Search for the cell housing the specified text and yield its [x, y] center coordinate. 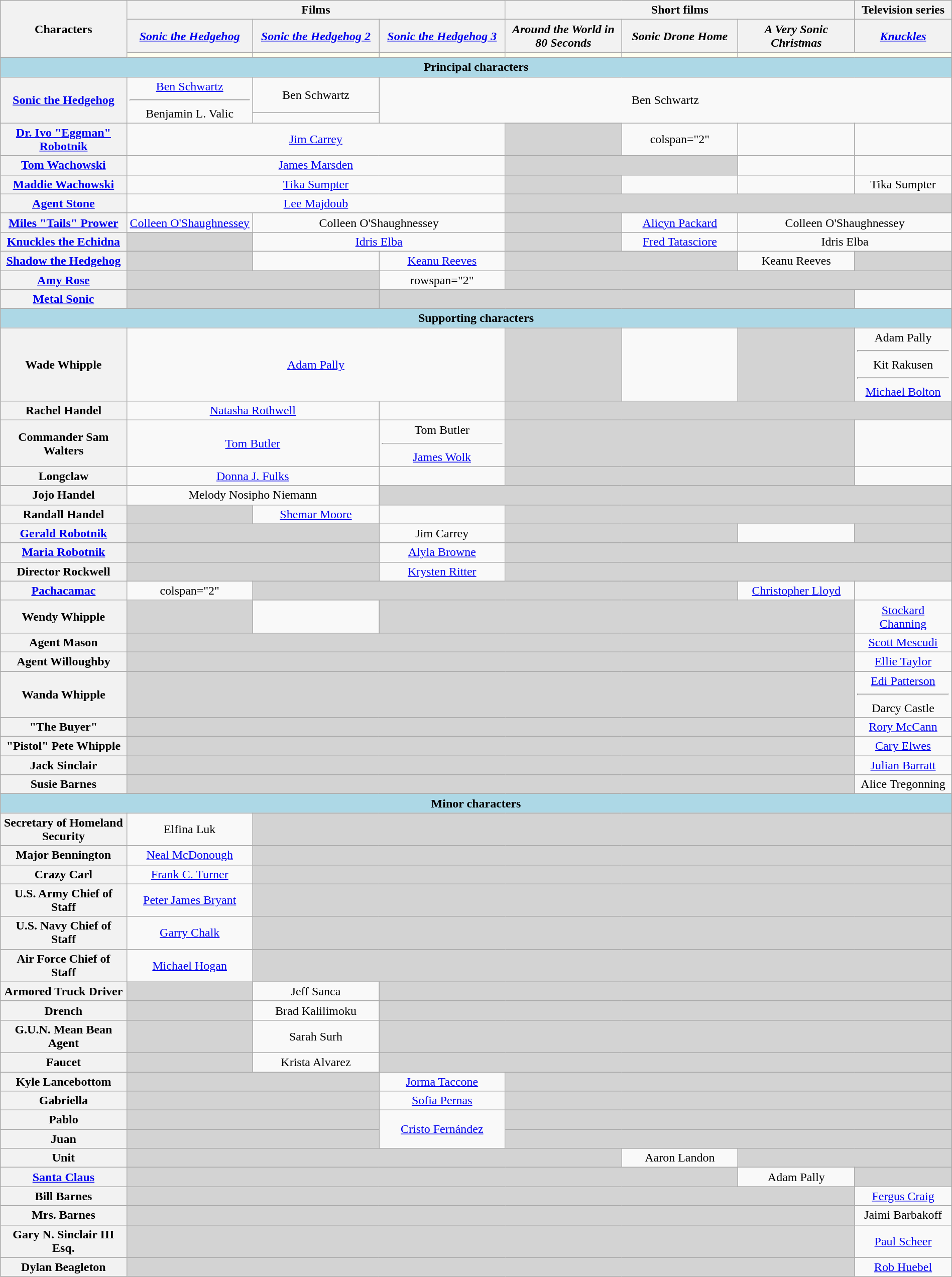
Knuckles [903, 36]
Melody Nosipho Niemann [253, 495]
Gerald Robotnik [63, 533]
Krysten Ritter [442, 571]
Dr. Ivo "Eggman" Robotnik [63, 140]
Elfina Luk [190, 830]
Rob Huebel [903, 1267]
Sonic the Hedgehog 3 [442, 36]
Jojo Handel [63, 495]
Ellie Taylor [903, 661]
Randall Handel [63, 514]
Scott Mescudi [903, 642]
Stockard Channing [903, 617]
Amy Rose [63, 280]
Sarah Surh [315, 1036]
U.S. Navy Chief of Staff [63, 933]
Alicyn Packard [680, 222]
Miles "Tails" Prower [63, 222]
Gabriella [63, 1101]
Susie Barnes [63, 784]
Alice Tregonning [903, 784]
Dylan Beagleton [63, 1267]
Maria Robotnik [63, 552]
Agent Mason [63, 642]
Rory McCann [903, 727]
Frank C. Turner [190, 874]
Faucet [63, 1062]
U.S. Army Chief of Staff [63, 900]
Maddie Wachowski [63, 184]
James Marsden [316, 165]
Sonic the Hedgehog 2 [315, 36]
Wade Whipple [63, 365]
Jaimi Barbakoff [903, 1215]
"The Buyer" [63, 727]
Michael Hogan [190, 965]
Pachacamac [63, 591]
Drench [63, 1010]
Peter James Bryant [190, 900]
Films [316, 10]
Fergus Craig [903, 1196]
Major Bennington [63, 855]
Juan [63, 1139]
Commander Sam Walters [63, 443]
Donna J. Fulks [253, 476]
Supporting characters [476, 318]
Wendy Whipple [63, 617]
Short films [680, 10]
Brad Kalilimoku [315, 1010]
Natasha Rothwell [253, 411]
Alyla Browne [442, 552]
Metal Sonic [63, 299]
Bill Barnes [63, 1196]
Christopher Lloyd [796, 591]
Shemar Moore [315, 514]
G.U.N. Mean Bean Agent [63, 1036]
Pablo [63, 1120]
Cary Elwes [903, 746]
Tom Wachowski [63, 165]
Unit [63, 1158]
Tom ButlerJames Wolk [442, 443]
Longclaw [63, 476]
Minor characters [476, 803]
Cristo Fernández [442, 1129]
Garry Chalk [190, 933]
Jack Sinclair [63, 765]
Jeff Sanca [315, 991]
Krista Alvarez [315, 1062]
rowspan="2" [442, 280]
Wanda Whipple [63, 694]
Adam PallyKit RakusenMichael Bolton [903, 365]
Julian Barratt [903, 765]
Santa Claus [63, 1177]
Tom Butler [253, 443]
Ben SchwartzBenjamin L. Valic [190, 100]
Gary N. Sinclair III Esq. [63, 1241]
Air Force Chief of Staff [63, 965]
Neal McDonough [190, 855]
Director Rockwell [63, 571]
Armored Truck Driver [63, 991]
"Pistol" Pete Whipple [63, 746]
Fred Tatasciore [680, 242]
Edi PattersonDarcy Castle [903, 694]
Lee Majdoub [316, 203]
A Very Sonic Christmas [796, 36]
Secretary of Homeland Security [63, 830]
Characters [63, 29]
Crazy Carl [63, 874]
Television series [903, 10]
Kyle Lancebottom [63, 1081]
Paul Scheer [903, 1241]
Aaron Landon [680, 1158]
Principal characters [476, 67]
Agent Willoughby [63, 661]
Around the World in 80 Seconds [563, 36]
Rachel Handel [63, 411]
Shadow the Hedgehog [63, 261]
Jorma Taccone [442, 1081]
Agent Stone [63, 203]
Sonic Drone Home [680, 36]
Sofia Pernas [442, 1101]
Mrs. Barnes [63, 1215]
Knuckles the Echidna [63, 242]
